Return (X, Y) of the center of cell containing provided text 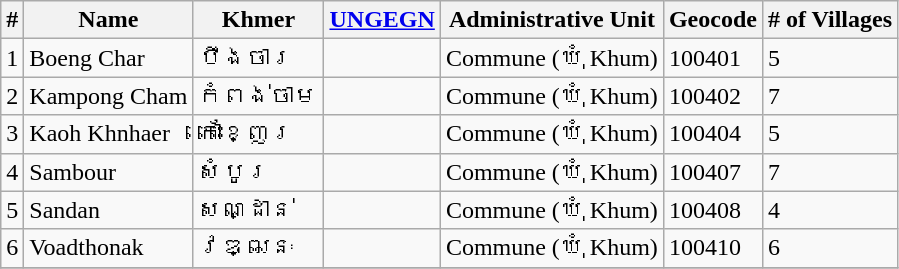
បឹងចារ (258, 58)
កំពង់ចាម (258, 96)
100401 (712, 58)
UNGEGN (382, 20)
Kampong Cham (108, 96)
Voadthonak (108, 248)
Khmer (258, 20)
Kaoh Khnhaer (108, 134)
Administrative Unit (552, 20)
2 (12, 96)
100402 (712, 96)
100410 (712, 248)
100404 (712, 134)
# of Villages (830, 20)
Geocode (712, 20)
Sambour (108, 172)
Boeng Char (108, 58)
100408 (712, 210)
100407 (712, 172)
3 (12, 134)
កោះខ្ញែរ (258, 134)
Name (108, 20)
# (12, 20)
វឌ្ឍនៈ (258, 248)
សំបូរ (258, 172)
1 (12, 58)
Sandan (108, 210)
សណ្ដាន់ (258, 210)
